Scan for the cell matching the given text and deliver its (x, y) coordinate at center. 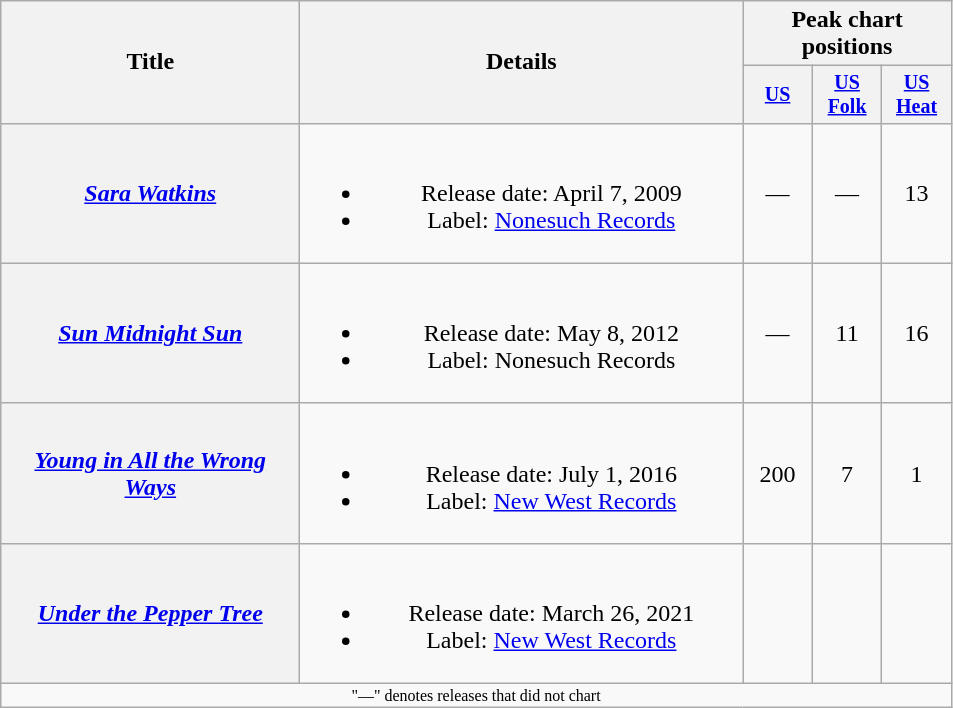
Peak chartpositions (847, 34)
Release date: March 26, 2021Label: New West Records (522, 613)
Release date: April 7, 2009Label: Nonesuch Records (522, 193)
Title (150, 62)
11 (846, 333)
7 (846, 473)
US Heat (916, 94)
US Folk (846, 94)
13 (916, 193)
Under the Pepper Tree (150, 613)
"—" denotes releases that did not chart (476, 696)
Young in All the Wrong Ways (150, 473)
200 (778, 473)
Details (522, 62)
Sara Watkins (150, 193)
US (778, 94)
Release date: July 1, 2016Label: New West Records (522, 473)
1 (916, 473)
16 (916, 333)
Sun Midnight Sun (150, 333)
Release date: May 8, 2012Label: Nonesuch Records (522, 333)
